Find where the given text appears and provide that cell's center as (x, y) coordinate. 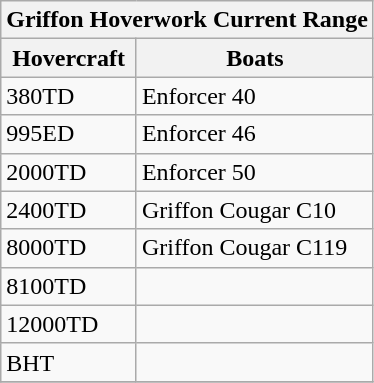
Griffon Hoverwork Current Range (188, 20)
Griffon Cougar C119 (254, 248)
Enforcer 46 (254, 134)
Boats (254, 58)
8000TD (69, 248)
8100TD (69, 286)
995ED (69, 134)
12000TD (69, 324)
2400TD (69, 210)
Enforcer 50 (254, 172)
380TD (69, 96)
2000TD (69, 172)
Enforcer 40 (254, 96)
Hovercraft (69, 58)
Griffon Cougar C10 (254, 210)
BHT (69, 362)
